Identify which cell holds the provided text, then report its (X, Y) central coordinate. 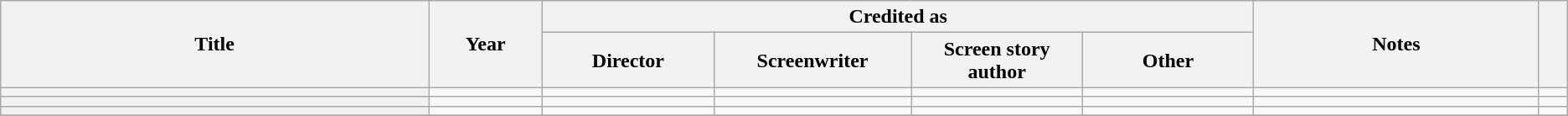
Director (628, 61)
Screenwriter (812, 61)
Credited as (898, 17)
Other (1168, 61)
Notes (1396, 44)
Screen story author (997, 61)
Title (214, 44)
Year (486, 44)
